Capture the cell that displays the provided text and extract its (x, y) central coordinate. 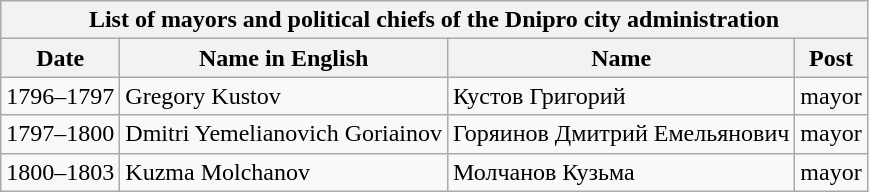
Молчанов Кузьма (622, 172)
List of mayors and political chiefs of the Dnipro city administration (434, 20)
1800–1803 (60, 172)
Name (622, 58)
Кустов Григорий (622, 96)
Горяинов Дмитрий Емельянович (622, 134)
Gregory Kustov (284, 96)
Date (60, 58)
Name in English (284, 58)
1796–1797 (60, 96)
Kuzma Molchanov (284, 172)
Post (831, 58)
Dmitri Yemelianovich Goriainov (284, 134)
1797–1800 (60, 134)
